Return [X, Y] of the center of cell containing provided text 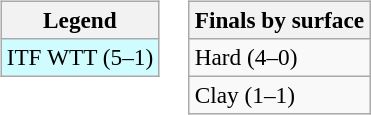
Legend [80, 20]
Finals by surface [279, 20]
Clay (1–1) [279, 95]
Hard (4–0) [279, 57]
ITF WTT (5–1) [80, 57]
